Search for the cell housing the specified text and yield its [X, Y] center coordinate. 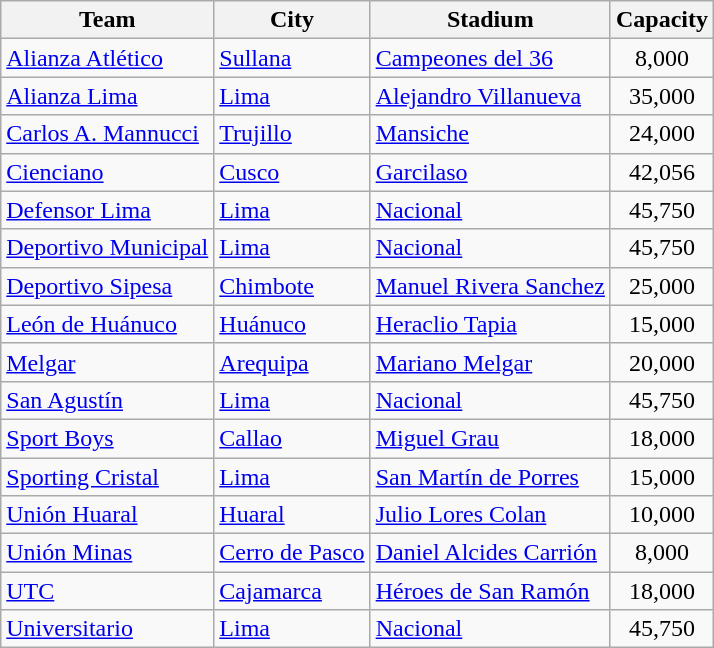
Miguel Grau [490, 438]
Unión Minas [108, 553]
Cienciano [108, 172]
10,000 [662, 515]
Trujillo [292, 134]
24,000 [662, 134]
Mansiche [490, 134]
Cusco [292, 172]
Julio Lores Colan [490, 515]
Alejandro Villanueva [490, 96]
Campeones del 36 [490, 58]
Chimbote [292, 286]
UTC [108, 591]
35,000 [662, 96]
Deportivo Sipesa [108, 286]
Arequipa [292, 362]
Carlos A. Mannucci [108, 134]
20,000 [662, 362]
Héroes de San Ramón [490, 591]
Melgar [108, 362]
Manuel Rivera Sanchez [490, 286]
Heraclio Tapia [490, 324]
Universitario [108, 629]
Sport Boys [108, 438]
Sullana [292, 58]
Cajamarca [292, 591]
Huaral [292, 515]
San Agustín [108, 400]
Cerro de Pasco [292, 553]
25,000 [662, 286]
Alianza Atlético [108, 58]
City [292, 20]
Daniel Alcides Carrión [490, 553]
Stadium [490, 20]
Garcilaso [490, 172]
Mariano Melgar [490, 362]
Alianza Lima [108, 96]
Sporting Cristal [108, 477]
Callao [292, 438]
Huánuco [292, 324]
Defensor Lima [108, 210]
42,056 [662, 172]
Unión Huaral [108, 515]
Capacity [662, 20]
Team [108, 20]
León de Huánuco [108, 324]
Deportivo Municipal [108, 248]
San Martín de Porres [490, 477]
